Detect which cell encompasses the target text, then output its [X, Y] center coordinate. 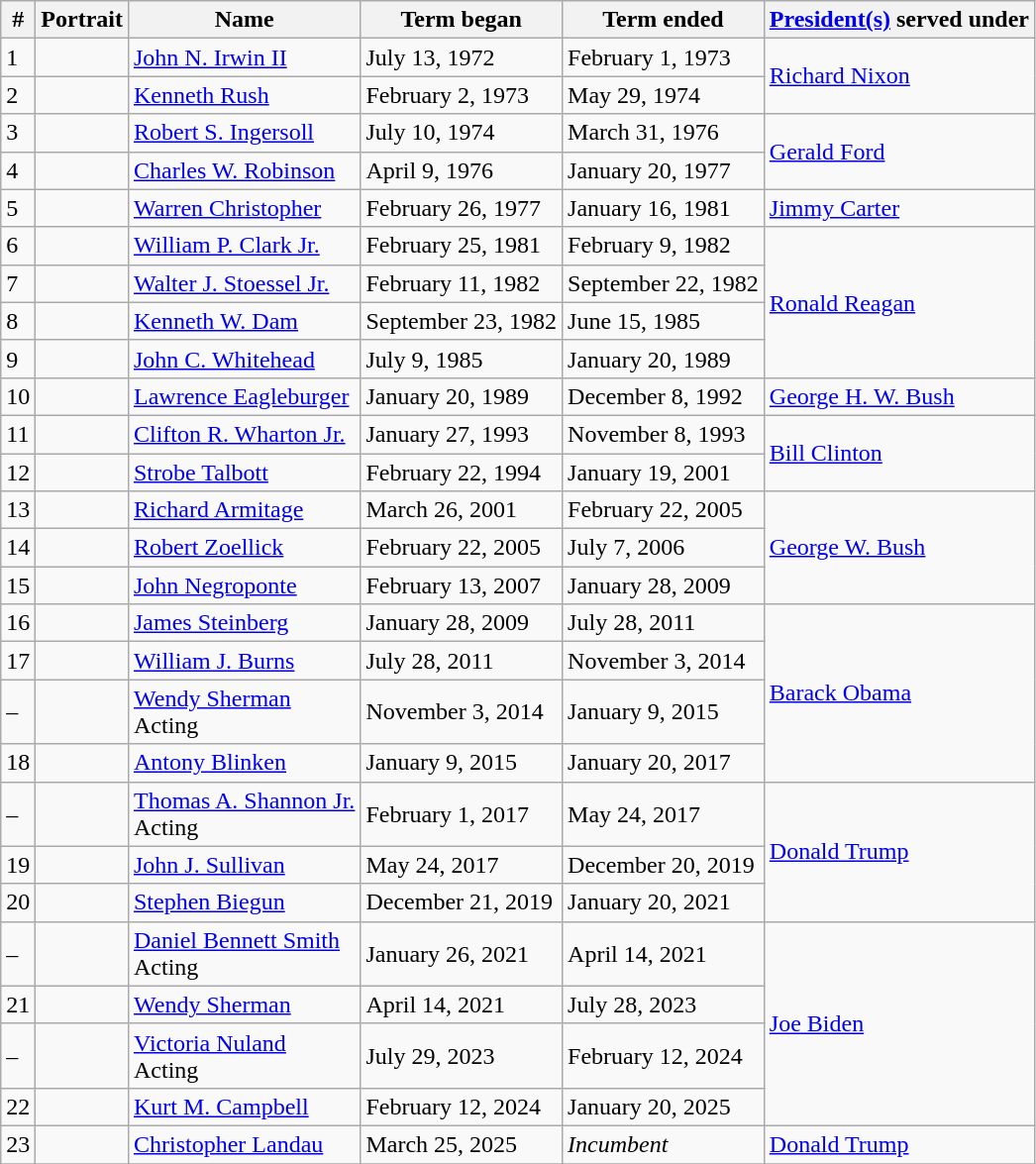
July 7, 2006 [664, 548]
January 27, 1993 [462, 434]
21 [18, 1005]
19 [18, 865]
Lawrence Eagleburger [244, 396]
4 [18, 170]
Victoria NulandActing [244, 1056]
23 [18, 1144]
9 [18, 359]
July 9, 1985 [462, 359]
2 [18, 95]
February 1, 1973 [664, 57]
December 20, 2019 [664, 865]
17 [18, 661]
John J. Sullivan [244, 865]
January 20, 2017 [664, 763]
Thomas A. Shannon Jr.Acting [244, 814]
Kenneth Rush [244, 95]
Strobe Talbott [244, 473]
Kenneth W. Dam [244, 321]
Richard Armitage [244, 510]
January 20, 1977 [664, 170]
May 29, 1974 [664, 95]
Jimmy Carter [899, 208]
18 [18, 763]
September 22, 1982 [664, 283]
January 20, 2021 [664, 902]
January 19, 2001 [664, 473]
Christopher Landau [244, 1144]
Robert S. Ingersoll [244, 133]
Richard Nixon [899, 76]
President(s) served under [899, 20]
January 20, 2025 [664, 1107]
Kurt M. Campbell [244, 1107]
March 25, 2025 [462, 1144]
February 2, 1973 [462, 95]
7 [18, 283]
December 8, 1992 [664, 396]
July 10, 1974 [462, 133]
13 [18, 510]
Term began [462, 20]
Bill Clinton [899, 453]
Charles W. Robinson [244, 170]
April 9, 1976 [462, 170]
Wendy Sherman [244, 1005]
July 13, 1972 [462, 57]
8 [18, 321]
John N. Irwin II [244, 57]
Joe Biden [899, 1023]
Robert Zoellick [244, 548]
Clifton R. Wharton Jr. [244, 434]
James Steinberg [244, 623]
22 [18, 1107]
6 [18, 246]
Incumbent [664, 1144]
February 26, 1977 [462, 208]
February 25, 1981 [462, 246]
July 28, 2023 [664, 1005]
5 [18, 208]
Gerald Ford [899, 152]
November 8, 1993 [664, 434]
16 [18, 623]
11 [18, 434]
Walter J. Stoessel Jr. [244, 283]
February 9, 1982 [664, 246]
Term ended [664, 20]
George H. W. Bush [899, 396]
Antony Blinken [244, 763]
February 13, 2007 [462, 585]
12 [18, 473]
14 [18, 548]
Name [244, 20]
# [18, 20]
Wendy Sherman Acting [244, 711]
February 1, 2017 [462, 814]
July 29, 2023 [462, 1056]
20 [18, 902]
1 [18, 57]
10 [18, 396]
Stephen Biegun [244, 902]
3 [18, 133]
George W. Bush [899, 548]
Ronald Reagan [899, 302]
John Negroponte [244, 585]
Daniel Bennett SmithActing [244, 953]
15 [18, 585]
January 16, 1981 [664, 208]
Barack Obama [899, 693]
February 11, 1982 [462, 283]
September 23, 1982 [462, 321]
June 15, 1985 [664, 321]
William P. Clark Jr. [244, 246]
February 22, 1994 [462, 473]
John C. Whitehead [244, 359]
March 31, 1976 [664, 133]
Warren Christopher [244, 208]
William J. Burns [244, 661]
March 26, 2001 [462, 510]
Portrait [82, 20]
December 21, 2019 [462, 902]
January 26, 2021 [462, 953]
